Scan for the cell matching the given text and deliver its [X, Y] coordinate at center. 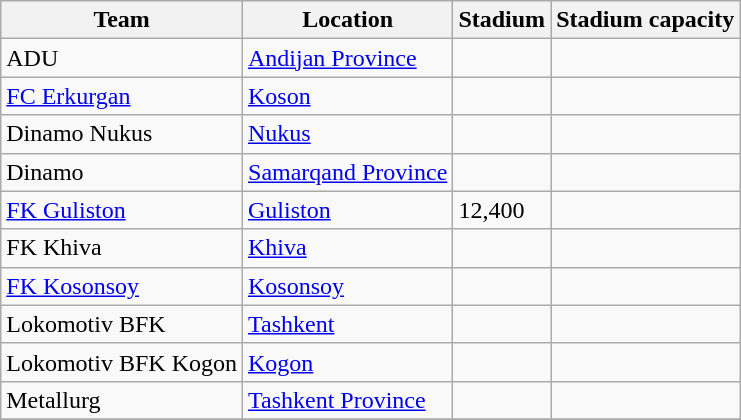
Stadium [502, 20]
Dinamo [122, 172]
Khiva [348, 248]
FK Kosonsoy [122, 286]
Lokomotiv BFK Kogon [122, 362]
FK Khiva [122, 248]
FK Guliston [122, 210]
Stadium capacity [646, 20]
Kosonsoy [348, 286]
Lokomotiv BFK [122, 324]
Kogon [348, 362]
Samarqand Province [348, 172]
Location [348, 20]
ADU [122, 58]
Guliston [348, 210]
Dinamo Nukus [122, 134]
Andijan Province [348, 58]
Metallurg [122, 400]
Koson [348, 96]
Nukus [348, 134]
12,400 [502, 210]
Tashkent [348, 324]
FC Erkurgan [122, 96]
Tashkent Province [348, 400]
Team [122, 20]
